Pinpoint the cell where the given text exists, returning its (x, y) midpoint coordinate. 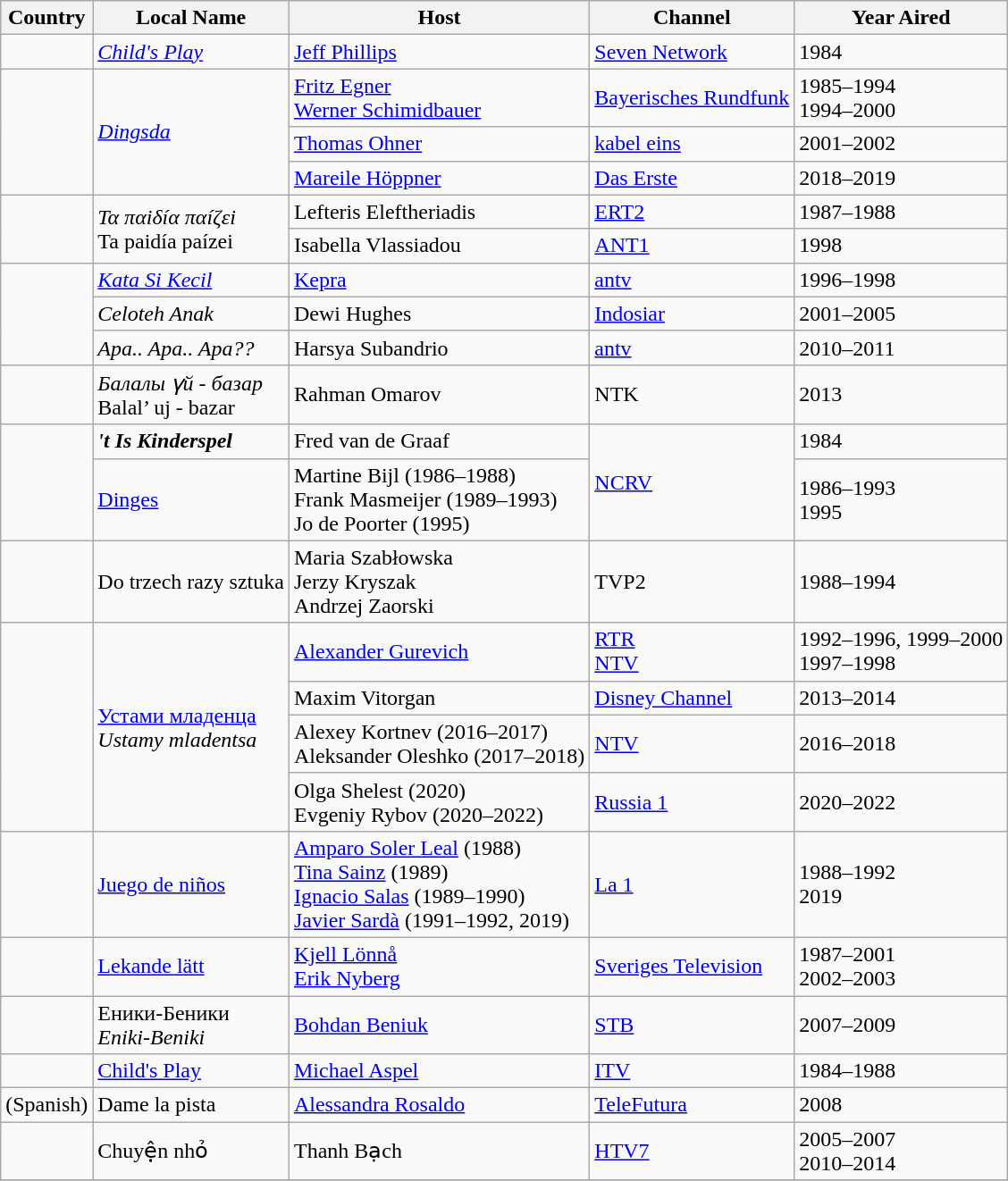
NTV (692, 743)
Alessandra Rosaldo (439, 1105)
Michael Aspel (439, 1071)
2001–2002 (901, 144)
RTRNTV (692, 652)
Kjell LönnåErik Nyberg (439, 967)
STB (692, 1024)
2010–2011 (901, 348)
Country (46, 18)
TVP2 (692, 582)
ITV (692, 1071)
Lefteris Eleftheriadis (439, 212)
NCRV (692, 482)
Maria SzabłowskaJerzy KryszakAndrzej Zaorski (439, 582)
1996–1998 (901, 280)
Jeff Phillips (439, 52)
Bohdan Beniuk (439, 1024)
NTK (692, 395)
ANT1 (692, 246)
Dinges (191, 499)
1987–1988 (901, 212)
Celoteh Anak (191, 314)
Bayerisches Rundfunk (692, 98)
Host (439, 18)
Disney Channel (692, 698)
1988–1994 (901, 582)
kabel eins (692, 144)
2018–2019 (901, 178)
Устами младенцаUstamy mladentsa (191, 727)
Dingsda (191, 132)
Еники-БеникиEniki-Beniki (191, 1024)
Lekande lätt (191, 967)
1987–20012002–2003 (901, 967)
TeleFutura (692, 1105)
2001–2005 (901, 314)
Russia 1 (692, 802)
Mareile Höppner (439, 178)
Thanh Bạch (439, 1151)
Chuyện nhỏ (191, 1151)
Dewi Hughes (439, 314)
Thomas Ohner (439, 144)
1986–19931995 (901, 499)
Seven Network (692, 52)
ERT2 (692, 212)
Apa.. Apa.. Apa?? (191, 348)
2008 (901, 1105)
Juego de niños (191, 884)
Indosiar (692, 314)
Dame la pista (191, 1105)
2007–2009 (901, 1024)
La 1 (692, 884)
(Spanish) (46, 1105)
1992–1996, 1999–20001997–1998 (901, 652)
Maxim Vitorgan (439, 698)
Alexey Kortnev (2016–2017)Aleksander Oleshko (2017–2018) (439, 743)
Балалы үй - базарBalal’ uj - bazar (191, 395)
Kata Si Kecil (191, 280)
2013–2014 (901, 698)
Τα παiδíα παíζεiTa paidía paízei (191, 229)
Alexander Gurevich (439, 652)
Fritz EgnerWerner Schimidbauer (439, 98)
Olga Shelest (2020)Evgeniy Rybov (2020–2022) (439, 802)
Amparo Soler Leal (1988)Tina Sainz (1989)Ignacio Salas (1989–1990)Javier Sardà (1991–1992, 2019) (439, 884)
Channel (692, 18)
Martine Bijl (1986–1988)Frank Masmeijer (1989–1993)Jo de Poorter (1995) (439, 499)
2005–20072010–2014 (901, 1151)
1988–19922019 (901, 884)
Fred van de Graaf (439, 441)
Sveriges Television (692, 967)
't Is Kinderspel (191, 441)
Year Aired (901, 18)
1985–19941994–2000 (901, 98)
1998 (901, 246)
Local Name (191, 18)
Rahman Omarov (439, 395)
Harsya Subandrio (439, 348)
Kepra (439, 280)
2013 (901, 395)
1984–1988 (901, 1071)
Isabella Vlassiadou (439, 246)
Do trzech razy sztuka (191, 582)
2016–2018 (901, 743)
Das Erste (692, 178)
2020–2022 (901, 802)
HTV7 (692, 1151)
